Return the (x, y) coordinate for the center point of the cell that contains the specified text.  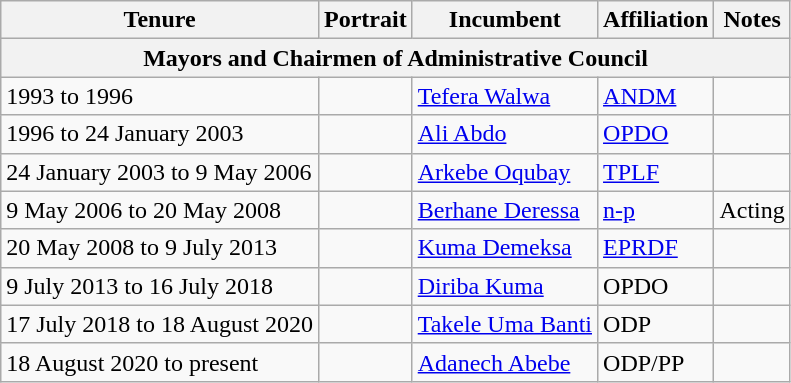
Mayors and Chairmen of Administrative Council (396, 58)
EPRDF (656, 248)
17 July 2018 to 18 August 2020 (160, 324)
Portrait (366, 20)
18 August 2020 to present (160, 362)
Notes (752, 20)
ODP (656, 324)
Berhane Deressa (504, 210)
1993 to 1996 (160, 96)
Incumbent (504, 20)
TPLF (656, 172)
Tenure (160, 20)
Takele Uma Banti (504, 324)
ANDM (656, 96)
Kuma Demeksa (504, 248)
n-p (656, 210)
Affiliation (656, 20)
Diriba Kuma (504, 286)
Arkebe Oqubay (504, 172)
20 May 2008 to 9 July 2013 (160, 248)
Ali Abdo (504, 134)
24 January 2003 to 9 May 2006 (160, 172)
9 July 2013 to 16 July 2018 (160, 286)
Adanech Abebe (504, 362)
Tefera Walwa (504, 96)
ODP/PP (656, 362)
9 May 2006 to 20 May 2008 (160, 210)
Acting (752, 210)
1996 to 24 January 2003 (160, 134)
